From the cell containing the given text, extract its center point as [x, y] coordinate. 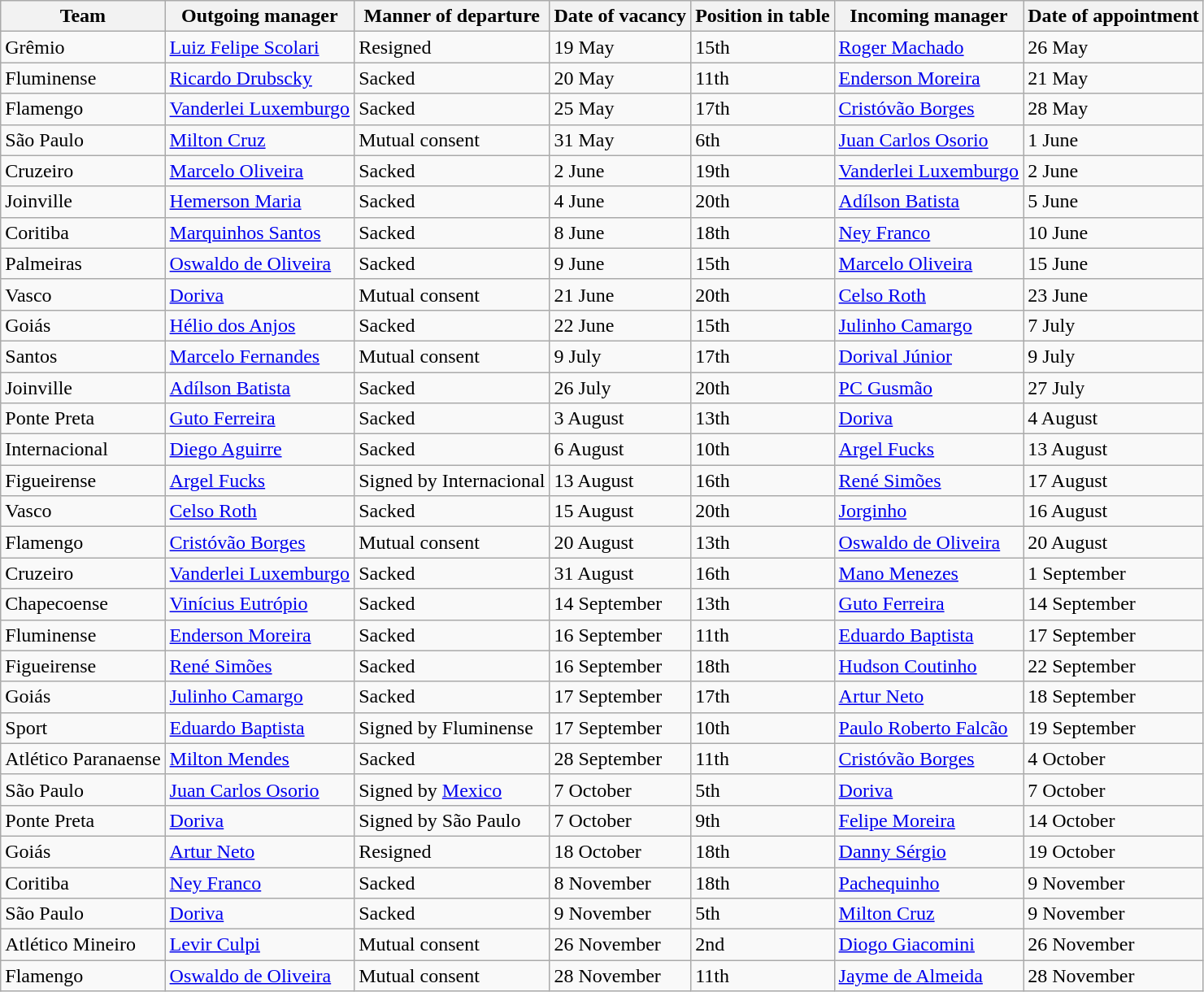
28 May [1114, 109]
18 September [1114, 697]
25 May [620, 109]
Dorival Júnior [928, 356]
27 July [1114, 388]
Date of vacancy [620, 16]
8 November [620, 882]
9 June [620, 263]
26 May [1114, 47]
Luiz Felipe Scolari [260, 47]
Atlético Paranaense [83, 759]
16 August [1114, 511]
1 June [1114, 140]
Jorginho [928, 511]
18 October [620, 851]
Levir Culpi [260, 945]
17 August [1114, 481]
15 August [620, 511]
Milton Mendes [260, 759]
Ricardo Drubscky [260, 78]
Danny Sérgio [928, 851]
9th [763, 820]
Date of appointment [1114, 16]
8 June [620, 233]
14 October [1114, 820]
Chapecoense [83, 604]
2nd [763, 945]
28 September [620, 759]
22 June [620, 325]
Santos [83, 356]
4 August [1114, 419]
23 June [1114, 294]
Sport [83, 728]
Hemerson Maria [260, 202]
Pachequinho [928, 882]
19 October [1114, 851]
10 June [1114, 233]
Hudson Coutinho [928, 666]
Signed by Mexico [452, 790]
PC Gusmão [928, 388]
19 September [1114, 728]
Grêmio [83, 47]
21 June [620, 294]
31 August [620, 573]
Position in table [763, 16]
Signed by Fluminense [452, 728]
Mano Menezes [928, 573]
31 May [620, 140]
5 June [1114, 202]
Diego Aguirre [260, 450]
Palmeiras [83, 263]
Roger Machado [928, 47]
Signed by Internacional [452, 481]
6th [763, 140]
Marcelo Fernandes [260, 356]
3 August [620, 419]
Signed by São Paulo [452, 820]
Outgoing manager [260, 16]
26 July [620, 388]
4 June [620, 202]
6 August [620, 450]
Felipe Moreira [928, 820]
Vinícius Eutrópio [260, 604]
Marquinhos Santos [260, 233]
4 October [1114, 759]
Team [83, 16]
20 May [620, 78]
1 September [1114, 573]
15 June [1114, 263]
19 May [620, 47]
Hélio dos Anjos [260, 325]
22 September [1114, 666]
Incoming manager [928, 16]
21 May [1114, 78]
7 July [1114, 325]
19th [763, 171]
Jayme de Almeida [928, 976]
Diogo Giacomini [928, 945]
Manner of departure [452, 16]
Atlético Mineiro [83, 945]
Internacional [83, 450]
Paulo Roberto Falcão [928, 728]
